Output the (X, Y) coordinate of the center of the cell containing the given text.  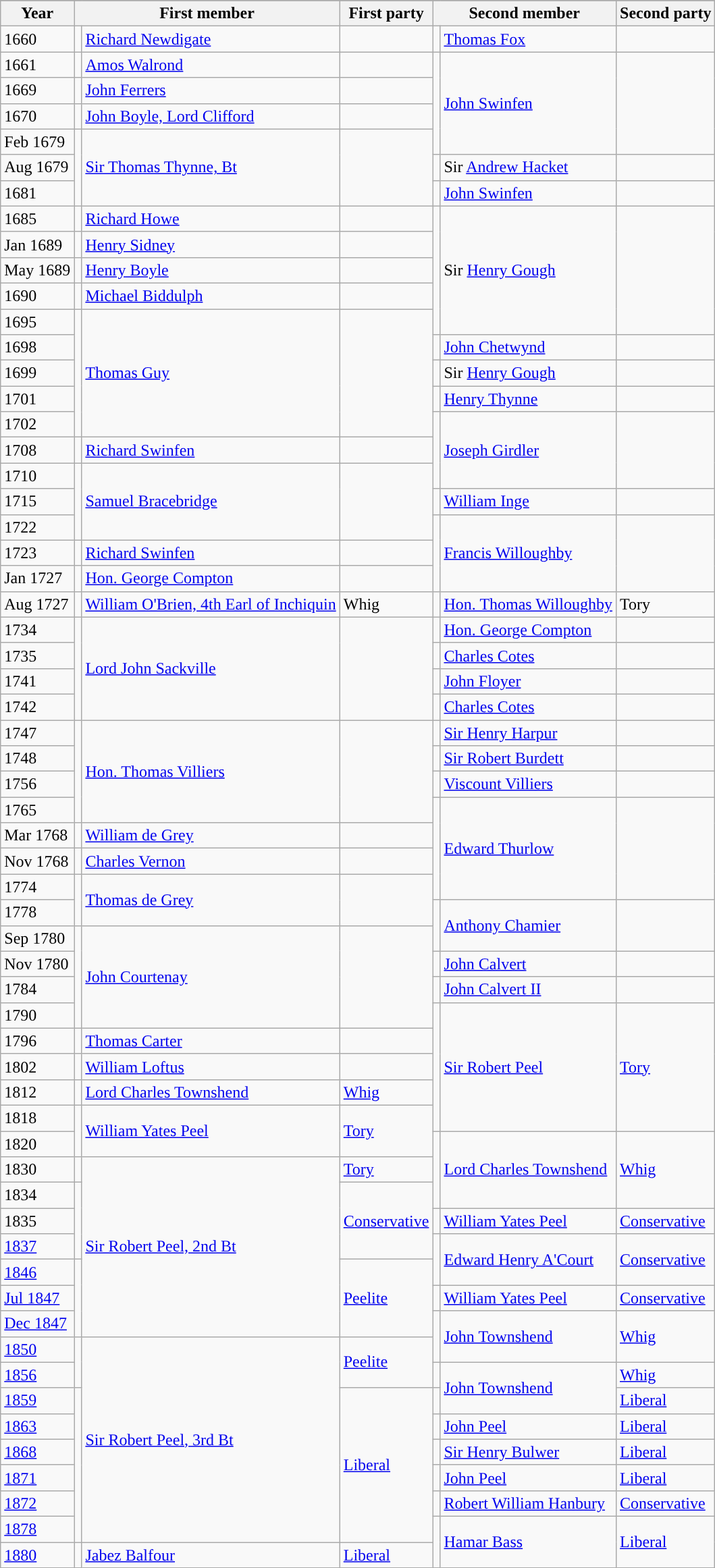
Sep 1780 (38, 938)
Sir Robert Peel (528, 1066)
1734 (38, 630)
1790 (38, 1015)
1796 (38, 1041)
John Chetwynd (528, 348)
1742 (38, 707)
1660 (38, 39)
John Courtenay (211, 977)
Robert William Hanbury (528, 1503)
Viscount Villiers (528, 784)
Anthony Chamier (528, 925)
1756 (38, 784)
John Boyle, Lord Clifford (211, 116)
Sir Andrew Hacket (528, 167)
1661 (38, 65)
Edward Henry A'Court (528, 1260)
First member (207, 13)
1872 (38, 1503)
1778 (38, 913)
1722 (38, 527)
Sir Robert Peel, 3rd Bt (211, 1439)
Samuel Bracebridge (211, 502)
Lord John Sackville (211, 668)
Henry Boyle (211, 270)
1715 (38, 502)
1863 (38, 1426)
John Ferrers (211, 90)
1856 (38, 1375)
John Floyer (528, 681)
May 1689 (38, 270)
1681 (38, 193)
Sir Henry Harpur (528, 732)
1820 (38, 1144)
John Calvert (528, 964)
Hon. Thomas Villiers (211, 771)
Michael Biddulph (211, 296)
1695 (38, 322)
Charles Vernon (211, 861)
1669 (38, 90)
1859 (38, 1401)
1765 (38, 810)
Jan 1689 (38, 244)
1701 (38, 399)
Second member (525, 13)
First party (386, 13)
1835 (38, 1221)
1834 (38, 1195)
Richard Newdigate (211, 39)
Jul 1847 (38, 1298)
1837 (38, 1247)
1698 (38, 348)
1812 (38, 1092)
Thomas Fox (528, 39)
1818 (38, 1118)
1690 (38, 296)
Henry Thynne (528, 399)
Henry Sidney (211, 244)
Francis Willoughby (528, 553)
Nov 1780 (38, 964)
Hon. Thomas Willoughby (528, 604)
William Inge (528, 502)
William Loftus (211, 1066)
1748 (38, 759)
Thomas de Grey (211, 900)
Jabez Balfour (211, 1555)
1735 (38, 655)
1868 (38, 1452)
Edward Thurlow (528, 848)
John Calvert II (528, 990)
Sir Thomas Thynne, Bt (211, 167)
Amos Walrond (211, 65)
William O'Brien, 4th Earl of Inchiquin (211, 604)
1878 (38, 1529)
Richard Howe (211, 219)
1850 (38, 1349)
Sir Robert Peel, 2nd Bt (211, 1247)
Dec 1847 (38, 1324)
Aug 1679 (38, 167)
1774 (38, 887)
1830 (38, 1170)
1702 (38, 425)
Year (38, 13)
1670 (38, 116)
1685 (38, 219)
Jan 1727 (38, 578)
1784 (38, 990)
Sir Robert Burdett (528, 759)
Thomas Guy (211, 373)
1723 (38, 553)
Sir Henry Bulwer (528, 1452)
1846 (38, 1272)
Joseph Girdler (528, 450)
Mar 1768 (38, 836)
1741 (38, 681)
1747 (38, 732)
1871 (38, 1478)
Nov 1768 (38, 861)
1880 (38, 1555)
1708 (38, 450)
1802 (38, 1066)
Hamar Bass (528, 1542)
Thomas Carter (211, 1041)
1699 (38, 373)
William de Grey (211, 836)
Aug 1727 (38, 604)
Feb 1679 (38, 142)
Second party (666, 13)
1710 (38, 476)
